Scan for the cell matching the given text and deliver its [x, y] coordinate at center. 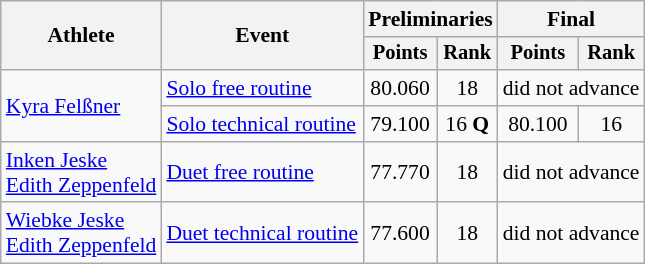
Solo free routine [262, 88]
Wiebke JeskeEdith Zeppenfeld [82, 234]
Duet free routine [262, 172]
77.770 [400, 172]
Inken JeskeEdith Zeppenfeld [82, 172]
77.600 [400, 234]
Preliminaries [430, 19]
80.100 [538, 124]
Athlete [82, 36]
79.100 [400, 124]
Kyra Felßner [82, 106]
16 Q [468, 124]
16 [612, 124]
Final [572, 19]
80.060 [400, 88]
Event [262, 36]
Duet technical routine [262, 234]
Solo technical routine [262, 124]
